Search for the cell housing the specified text and yield its [X, Y] center coordinate. 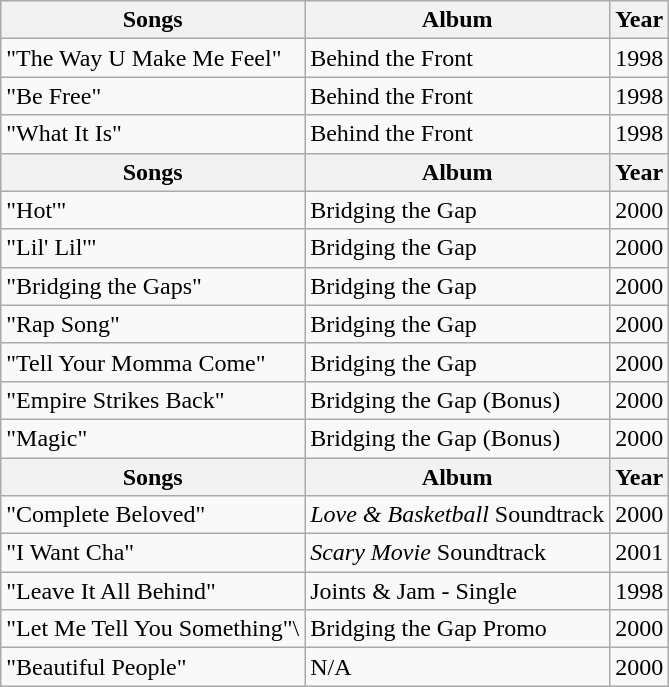
"What It Is" [153, 134]
"Bridging the Gaps" [153, 286]
"Complete Beloved" [153, 515]
"Tell Your Momma Come" [153, 362]
"Beautiful People" [153, 667]
Love & Basketball Soundtrack [458, 515]
"Let Me Tell You Something"\ [153, 629]
"Rap Song" [153, 324]
"The Way U Make Me Feel" [153, 58]
Joints & Jam - Single [458, 591]
2001 [640, 553]
"Hot'" [153, 210]
Scary Movie Soundtrack [458, 553]
Bridging the Gap Promo [458, 629]
"I Want Cha" [153, 553]
"Lil' Lil'" [153, 248]
"Empire Strikes Back" [153, 400]
"Be Free" [153, 96]
"Leave It All Behind" [153, 591]
N/A [458, 667]
"Magic" [153, 438]
